Detect which cell encompasses the target text, then output its [X, Y] center coordinate. 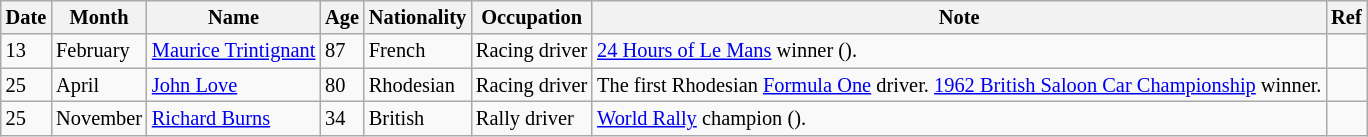
Rhodesian [418, 85]
34 [342, 118]
February [99, 51]
French [418, 51]
Month [99, 17]
Maurice Trintignant [234, 51]
Age [342, 17]
The first Rhodesian Formula One driver. 1962 British Saloon Car Championship winner. [959, 85]
Rally driver [532, 118]
British [418, 118]
Nationality [418, 17]
87 [342, 51]
13 [26, 51]
Date [26, 17]
World Rally champion (). [959, 118]
Ref [1346, 17]
Occupation [532, 17]
24 Hours of Le Mans winner (). [959, 51]
John Love [234, 85]
Name [234, 17]
November [99, 118]
Note [959, 17]
April [99, 85]
80 [342, 85]
Richard Burns [234, 118]
